For the text-containing cell, return its midpoint in (X, Y) coordinate format. 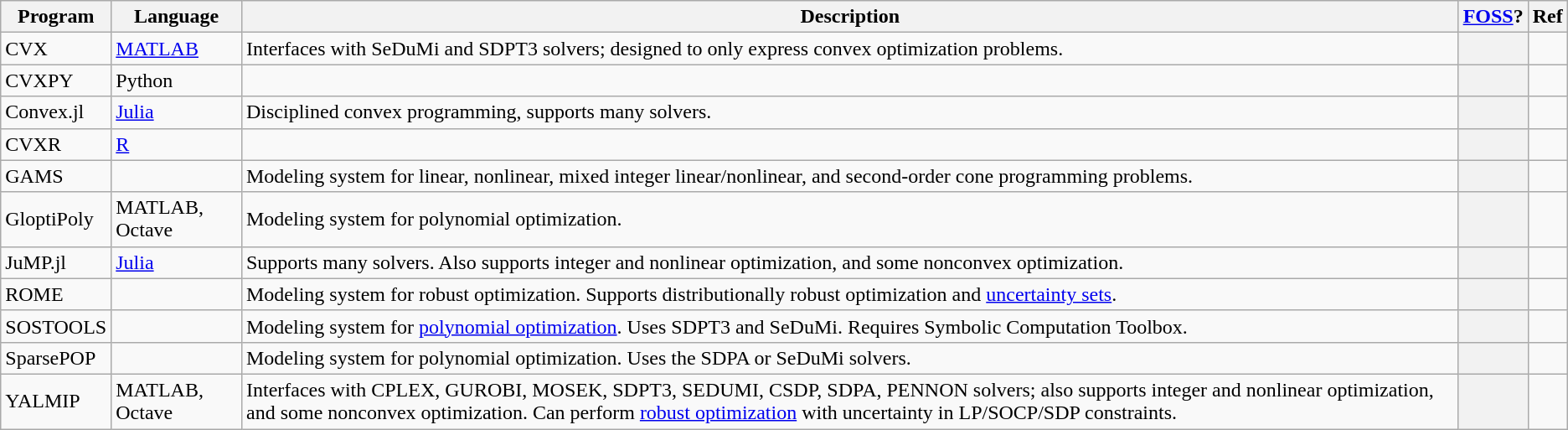
MATLAB (177, 49)
Modeling system for polynomial optimization. (849, 220)
Interfaces with SeDuMi and SDPT3 solvers; designed to only express convex optimization problems. (849, 49)
Supports many solvers. Also supports integer and nonlinear optimization, and some nonconvex optimization. (849, 262)
Convex.jl (56, 112)
Ref (1548, 17)
CVXR (56, 144)
Language (177, 17)
Modeling system for linear, nonlinear, mixed integer linear/nonlinear, and second-order cone programming problems. (849, 176)
SparsePOP (56, 358)
R (177, 144)
CVX (56, 49)
MATLAB, Octave (177, 401)
CVXPY (56, 80)
GAMS (56, 176)
Python (177, 80)
Disciplined convex programming, supports many solvers. (849, 112)
SOSTOOLS (56, 326)
Modeling system for robust optimization. Supports distributionally robust optimization and uncertainty sets. (849, 294)
MATLAB,Octave (177, 220)
Modeling system for polynomial optimization. Uses SDPT3 and SeDuMi. Requires Symbolic Computation Toolbox. (849, 326)
Program (56, 17)
JuMP.jl (56, 262)
Description (849, 17)
GloptiPoly (56, 220)
Modeling system for polynomial optimization. Uses the SDPA or SeDuMi solvers. (849, 358)
ROME (56, 294)
YALMIP (56, 401)
FOSS? (1493, 17)
